Locate the cell with the specified text and output its (x, y) center coordinate. 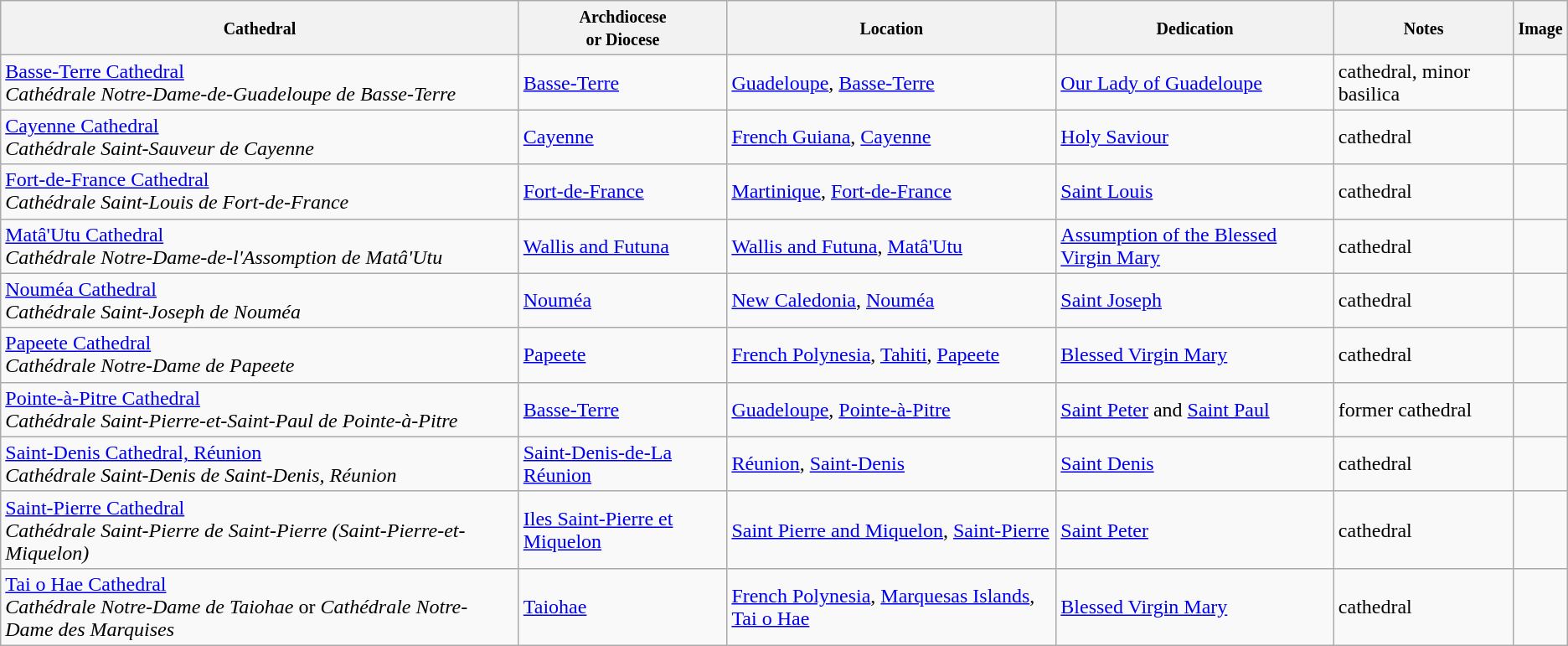
Saint Joseph (1195, 300)
Basse-Terre CathedralCathédrale Notre-Dame-de-Guadeloupe de Basse-Terre (260, 82)
Papeete (623, 355)
Tai o Hae CathedralCathédrale Notre-Dame de Taiohae or Cathédrale Notre-Dame des Marquises (260, 607)
Notes (1423, 28)
former cathedral (1423, 409)
Pointe-à-Pitre CathedralCathédrale Saint-Pierre-et-Saint-Paul de Pointe-à-Pitre (260, 409)
Assumption of the Blessed Virgin Mary (1195, 246)
Holy Saviour (1195, 137)
Saint-Pierre CathedralCathédrale Saint-Pierre de Saint-Pierre (Saint-Pierre-et-Miquelon) (260, 530)
Iles Saint-Pierre et Miquelon (623, 530)
Fort-de-France CathedralCathédrale Saint-Louis de Fort-de-France (260, 191)
French Guiana, Cayenne (891, 137)
New Caledonia, Nouméa (891, 300)
Fort-de-France (623, 191)
Saint Denis (1195, 464)
Saint Peter and Saint Paul (1195, 409)
Saint Peter (1195, 530)
Guadeloupe, Pointe-à-Pitre (891, 409)
Réunion, Saint-Denis (891, 464)
Matâ'Utu CathedralCathédrale Notre-Dame-de-l'Assomption de Matâ'Utu (260, 246)
Nouméa (623, 300)
Dedication (1195, 28)
Location (891, 28)
Wallis and Futuna, Matâ'Utu (891, 246)
French Polynesia, Marquesas Islands, Tai o Hae (891, 607)
Cayenne (623, 137)
French Polynesia, Tahiti, Papeete (891, 355)
Our Lady of Guadeloupe (1195, 82)
Martinique, Fort-de-France (891, 191)
Saint-Denis Cathedral, RéunionCathédrale Saint-Denis de Saint-Denis, Réunion (260, 464)
Guadeloupe, Basse-Terre (891, 82)
Saint Pierre and Miquelon, Saint-Pierre (891, 530)
Cayenne CathedralCathédrale Saint-Sauveur de Cayenne (260, 137)
Saint-Denis-de-La Réunion (623, 464)
Papeete CathedralCathédrale Notre-Dame de Papeete (260, 355)
Nouméa CathedralCathédrale Saint-Joseph de Nouméa (260, 300)
Image (1540, 28)
cathedral, minor basilica (1423, 82)
Saint Louis (1195, 191)
Archdioceseor Diocese (623, 28)
Cathedral (260, 28)
Wallis and Futuna (623, 246)
Taiohae (623, 607)
